Output the [X, Y] coordinate of the center of the cell containing the given text.  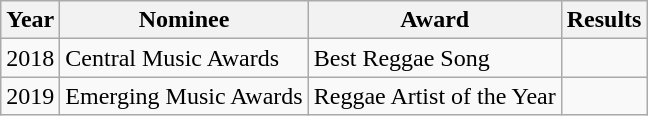
Best Reggae Song [434, 58]
2018 [30, 58]
Reggae Artist of the Year [434, 96]
Nominee [184, 20]
Central Music Awards [184, 58]
Award [434, 20]
Year [30, 20]
Results [604, 20]
2019 [30, 96]
Emerging Music Awards [184, 96]
